Search for the cell housing the specified text and yield its (X, Y) center coordinate. 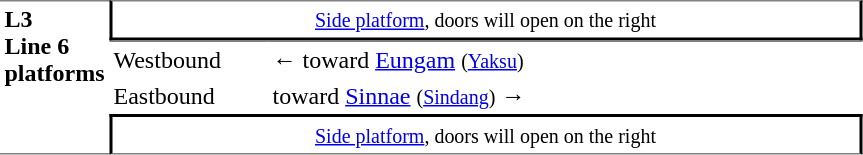
toward Sinnae (Sindang) → (565, 96)
Westbound (188, 59)
L3Line 6 platforms (54, 77)
← toward Eungam (Yaksu) (565, 59)
Eastbound (188, 96)
